Find where the given text appears and provide that cell's center as (X, Y) coordinate. 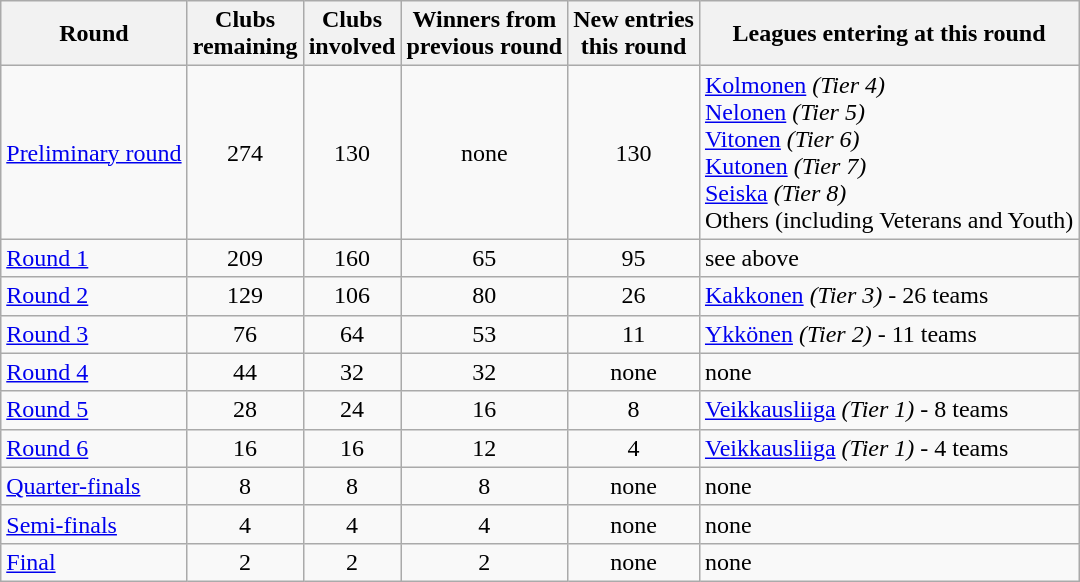
Round 4 (94, 372)
Kolmonen (Tier 4)Nelonen (Tier 5)Vitonen (Tier 6)Kutonen (Tier 7)Seiska (Tier 8)Others (including Veterans and Youth) (888, 152)
Clubsinvolved (352, 34)
209 (245, 258)
Quarter-finals (94, 486)
53 (484, 334)
Round 6 (94, 448)
Winners fromprevious round (484, 34)
24 (352, 410)
274 (245, 152)
Round 5 (94, 410)
Kakkonen (Tier 3) - 26 teams (888, 296)
65 (484, 258)
44 (245, 372)
Leagues entering at this round (888, 34)
129 (245, 296)
Round (94, 34)
160 (352, 258)
Semi-finals (94, 524)
Veikkausliiga (Tier 1) - 4 teams (888, 448)
Veikkausliiga (Tier 1) - 8 teams (888, 410)
New entriesthis round (634, 34)
Round 3 (94, 334)
see above (888, 258)
Ykkönen (Tier 2) - 11 teams (888, 334)
26 (634, 296)
106 (352, 296)
Round 1 (94, 258)
Clubsremaining (245, 34)
80 (484, 296)
Preliminary round (94, 152)
Round 2 (94, 296)
64 (352, 334)
95 (634, 258)
11 (634, 334)
12 (484, 448)
28 (245, 410)
76 (245, 334)
Final (94, 562)
